Pinpoint the cell where the given text exists, returning its (X, Y) midpoint coordinate. 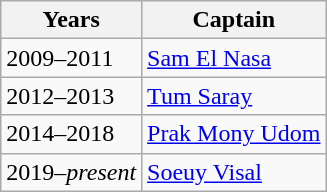
2009–2011 (72, 58)
Sam El Nasa (234, 58)
Tum Saray (234, 96)
2014–2018 (72, 134)
Soeuy Visal (234, 172)
2012–2013 (72, 96)
2019–present (72, 172)
Years (72, 20)
Captain (234, 20)
Prak Mony Udom (234, 134)
